Pinpoint the cell where the given text exists, returning its (X, Y) midpoint coordinate. 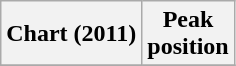
Chart (2011) (72, 34)
Peakposition (188, 34)
